Pinpoint the cell where the given text exists, returning its (X, Y) midpoint coordinate. 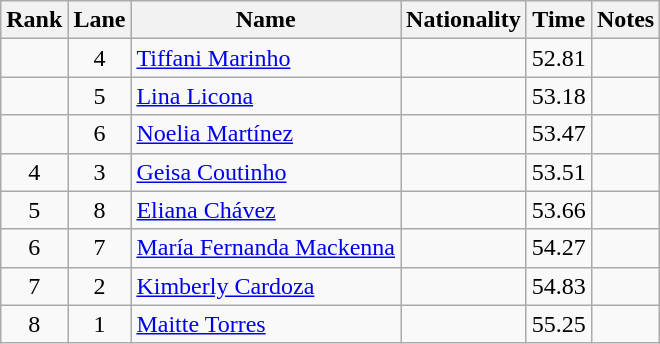
Rank (34, 20)
1 (100, 324)
Maitte Torres (266, 324)
3 (100, 172)
Lina Licona (266, 96)
Notes (625, 20)
54.27 (558, 248)
Time (558, 20)
Kimberly Cardoza (266, 286)
Eliana Chávez (266, 210)
54.83 (558, 286)
Noelia Martínez (266, 134)
María Fernanda Mackenna (266, 248)
53.18 (558, 96)
53.66 (558, 210)
55.25 (558, 324)
52.81 (558, 58)
53.47 (558, 134)
2 (100, 286)
Lane (100, 20)
Name (266, 20)
Geisa Coutinho (266, 172)
53.51 (558, 172)
Nationality (464, 20)
Tiffani Marinho (266, 58)
